Extract the [X, Y] coordinate from the center of the cell holding the provided text.  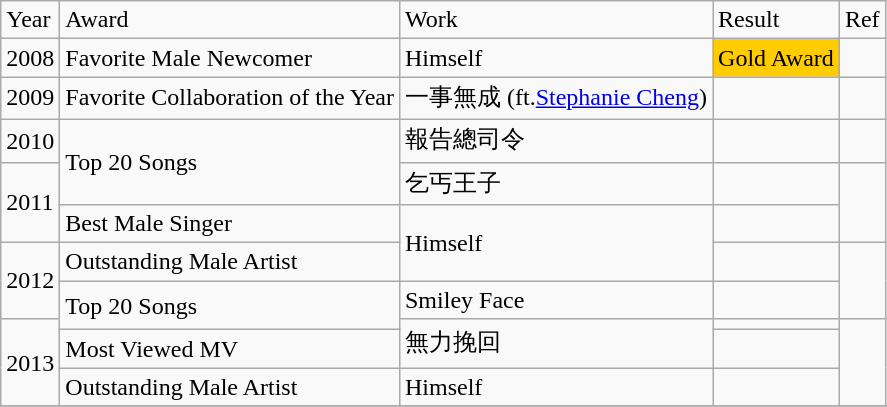
Gold Award [776, 58]
Smiley Face [556, 300]
無力挽回 [556, 344]
Result [776, 20]
Best Male Singer [230, 224]
Ref [862, 20]
Favorite Collaboration of the Year [230, 98]
2010 [30, 140]
報告總司令 [556, 140]
一事無成 (ft.Stephanie Cheng) [556, 98]
2009 [30, 98]
Award [230, 20]
2013 [30, 362]
乞丐王子 [556, 184]
Most Viewed MV [230, 349]
Favorite Male Newcomer [230, 58]
2008 [30, 58]
2012 [30, 281]
Year [30, 20]
Work [556, 20]
2011 [30, 202]
